Capture the cell that displays the provided text and extract its [x, y] central coordinate. 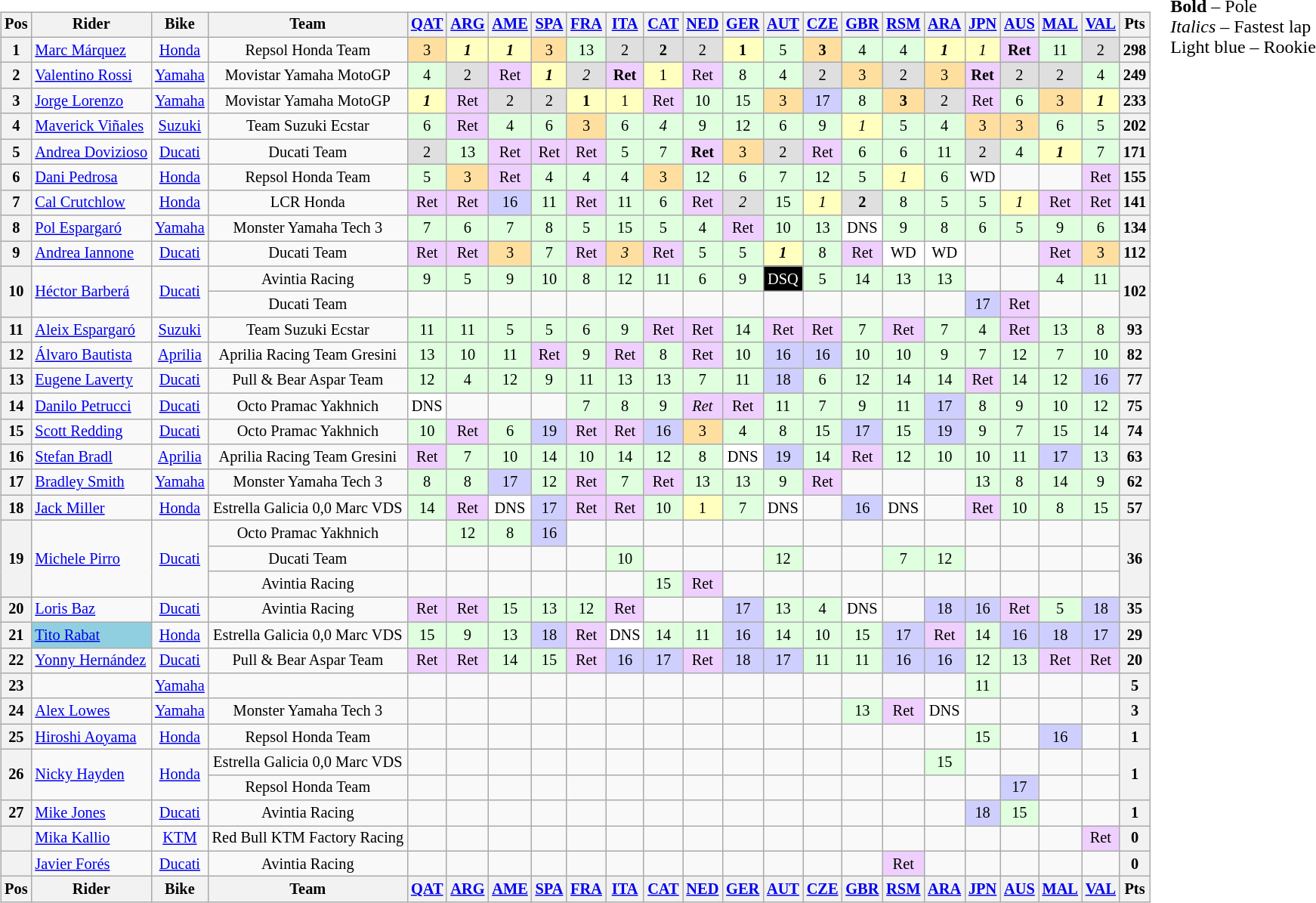
62 [1135, 482]
Scott Redding [91, 431]
155 [1135, 178]
298 [1135, 50]
Tito Rabat [91, 635]
Red Bull KTM Factory Racing [308, 839]
Loris Baz [91, 610]
22 [16, 660]
102 [1135, 292]
DSQ [783, 279]
Pol Espargaró [91, 228]
Javier Forés [91, 864]
57 [1135, 508]
Eugene Laverty [91, 381]
Héctor Barberá [91, 292]
75 [1135, 406]
233 [1135, 101]
24 [16, 711]
23 [16, 686]
29 [1135, 635]
Mike Jones [91, 813]
Marc Márquez [91, 50]
Jorge Lorenzo [91, 101]
Stefan Bradl [91, 457]
36 [1135, 559]
77 [1135, 381]
Bradley Smith [91, 482]
63 [1135, 457]
202 [1135, 126]
35 [1135, 610]
Andrea Iannone [91, 254]
141 [1135, 203]
Aleix Espargaró [91, 330]
Mika Kallio [91, 839]
Dani Pedrosa [91, 178]
134 [1135, 228]
82 [1135, 355]
249 [1135, 76]
Nicky Hayden [91, 775]
LCR Honda [308, 203]
Hiroshi Aoyama [91, 737]
Andrea Dovizioso [91, 152]
Alex Lowes [91, 711]
Jack Miller [91, 508]
27 [16, 813]
112 [1135, 254]
Danilo Petrucci [91, 406]
Michele Pirro [91, 559]
21 [16, 635]
Álvaro Bautista [91, 355]
Valentino Rossi [91, 76]
KTM [180, 839]
26 [16, 775]
Yonny Hernández [91, 660]
25 [16, 737]
74 [1135, 431]
93 [1135, 330]
171 [1135, 152]
Cal Crutchlow [91, 203]
Maverick Viñales [91, 126]
